Search for the cell housing the specified text and yield its [X, Y] center coordinate. 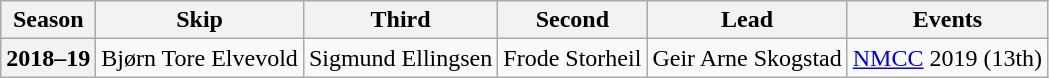
Third [400, 20]
Frode Storheil [572, 58]
Second [572, 20]
Geir Arne Skogstad [747, 58]
Bjørn Tore Elvevold [200, 58]
Events [947, 20]
2018–19 [48, 58]
NMCC 2019 (13th) [947, 58]
Lead [747, 20]
Skip [200, 20]
Sigmund Ellingsen [400, 58]
Season [48, 20]
